For the text-containing cell, return its midpoint in (X, Y) coordinate format. 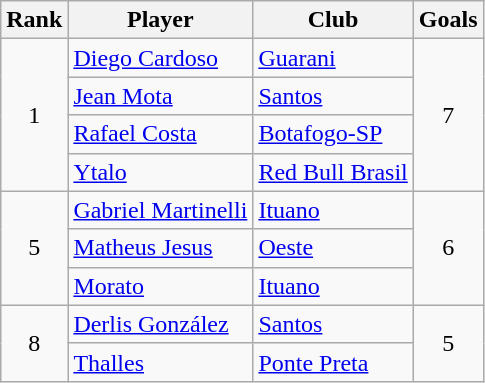
Guarani (333, 58)
Gabriel Martinelli (160, 210)
7 (448, 115)
Morato (160, 286)
1 (34, 115)
Rafael Costa (160, 134)
Thalles (160, 362)
Ponte Preta (333, 362)
Matheus Jesus (160, 248)
Jean Mota (160, 96)
Player (160, 20)
Ytalo (160, 172)
8 (34, 343)
Rank (34, 20)
Goals (448, 20)
Club (333, 20)
Botafogo-SP (333, 134)
Derlis González (160, 324)
Red Bull Brasil (333, 172)
6 (448, 248)
Diego Cardoso (160, 58)
Oeste (333, 248)
